Search for the cell housing the specified text and yield its [X, Y] center coordinate. 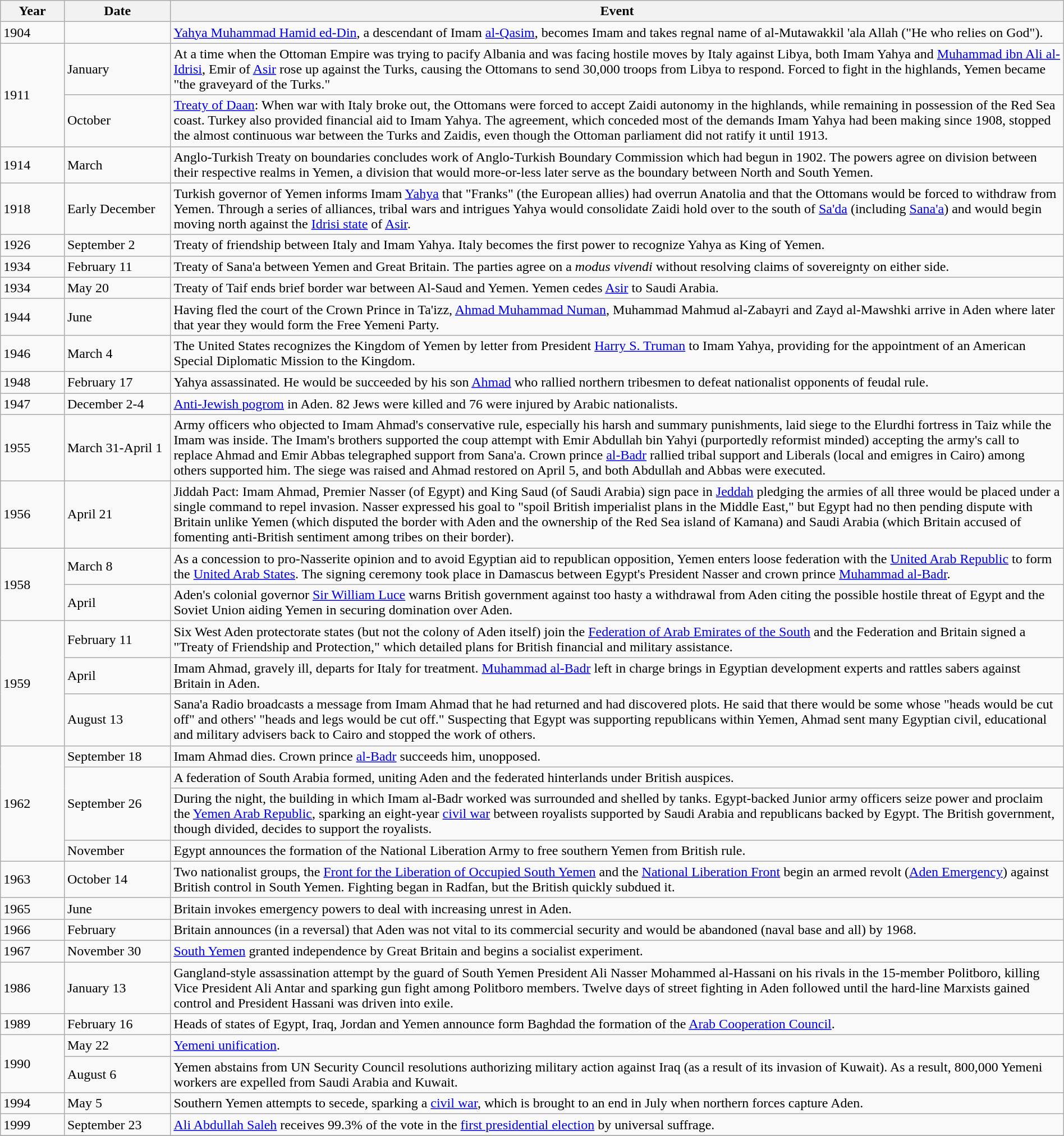
Event [617, 11]
January [117, 69]
1956 [33, 515]
May 22 [117, 1046]
1946 [33, 353]
Britain invokes emergency powers to deal with increasing unrest in Aden. [617, 908]
Heads of states of Egypt, Iraq, Jordan and Yemen announce form Baghdad the formation of the Arab Cooperation Council. [617, 1024]
October 14 [117, 880]
February 17 [117, 382]
August 6 [117, 1075]
1918 [33, 209]
1989 [33, 1024]
1944 [33, 316]
August 13 [117, 720]
1904 [33, 33]
October [117, 121]
January 13 [117, 987]
Egypt announces the formation of the National Liberation Army to free southern Yemen from British rule. [617, 850]
Imam Ahmad dies. Crown prince al-Badr succeeds him, unopposed. [617, 756]
April 21 [117, 515]
1967 [33, 951]
March 4 [117, 353]
March 31-April 1 [117, 448]
1963 [33, 880]
1965 [33, 908]
May 20 [117, 288]
December 2-4 [117, 403]
November [117, 850]
1962 [33, 803]
September 23 [117, 1125]
1994 [33, 1103]
1966 [33, 930]
September 18 [117, 756]
Yahya Muhammad Hamid ed-Din, a descendant of Imam al-Qasim, becomes Imam and takes regnal name of al-Mutawakkil 'ala Allah ("He who relies on God"). [617, 33]
Britain announces (in a reversal) that Aden was not vital to its commercial security and would be abandoned (naval base and all) by 1968. [617, 930]
Anti-Jewish pogrom in Aden. 82 Jews were killed and 76 were injured by Arabic nationalists. [617, 403]
1948 [33, 382]
1990 [33, 1064]
Ali Abdullah Saleh receives 99.3% of the vote in the first presidential election by universal suffrage. [617, 1125]
March [117, 165]
1955 [33, 448]
1947 [33, 403]
1911 [33, 95]
February [117, 930]
1999 [33, 1125]
Year [33, 11]
Yemeni unification. [617, 1046]
Early December [117, 209]
September 2 [117, 245]
Treaty of Taif ends brief border war between Al-Saud and Yemen. Yemen cedes Asir to Saudi Arabia. [617, 288]
Southern Yemen attempts to secede, sparking a civil war, which is brought to an end in July when northern forces capture Aden. [617, 1103]
Yahya assassinated. He would be succeeded by his son Ahmad who rallied northern tribesmen to defeat nationalist opponents of feudal rule. [617, 382]
September 26 [117, 803]
Treaty of Sana'a between Yemen and Great Britain. The parties agree on a modus vivendi without resolving claims of sovereignty on either side. [617, 266]
February 16 [117, 1024]
November 30 [117, 951]
March 8 [117, 567]
May 5 [117, 1103]
Treaty of friendship between Italy and Imam Yahya. Italy becomes the first power to recognize Yahya as King of Yemen. [617, 245]
1958 [33, 585]
1959 [33, 683]
South Yemen granted independence by Great Britain and begins a socialist experiment. [617, 951]
Date [117, 11]
1926 [33, 245]
1914 [33, 165]
A federation of South Arabia formed, uniting Aden and the federated hinterlands under British auspices. [617, 778]
1986 [33, 987]
